Pinpoint the cell where the given text exists, returning its [x, y] midpoint coordinate. 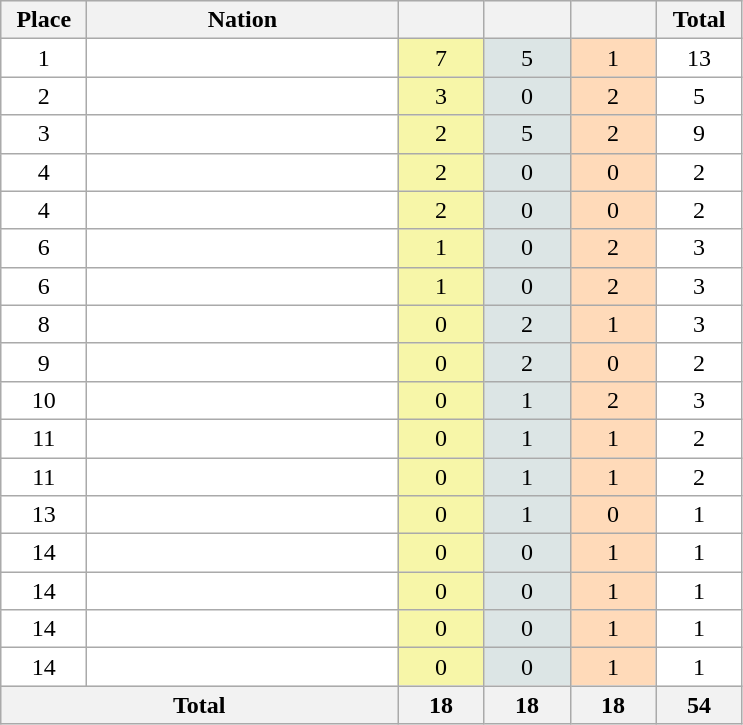
10 [44, 400]
8 [44, 324]
54 [699, 705]
Place [44, 20]
7 [441, 58]
Nation [242, 20]
